Find where the given text appears and provide that cell's center as (X, Y) coordinate. 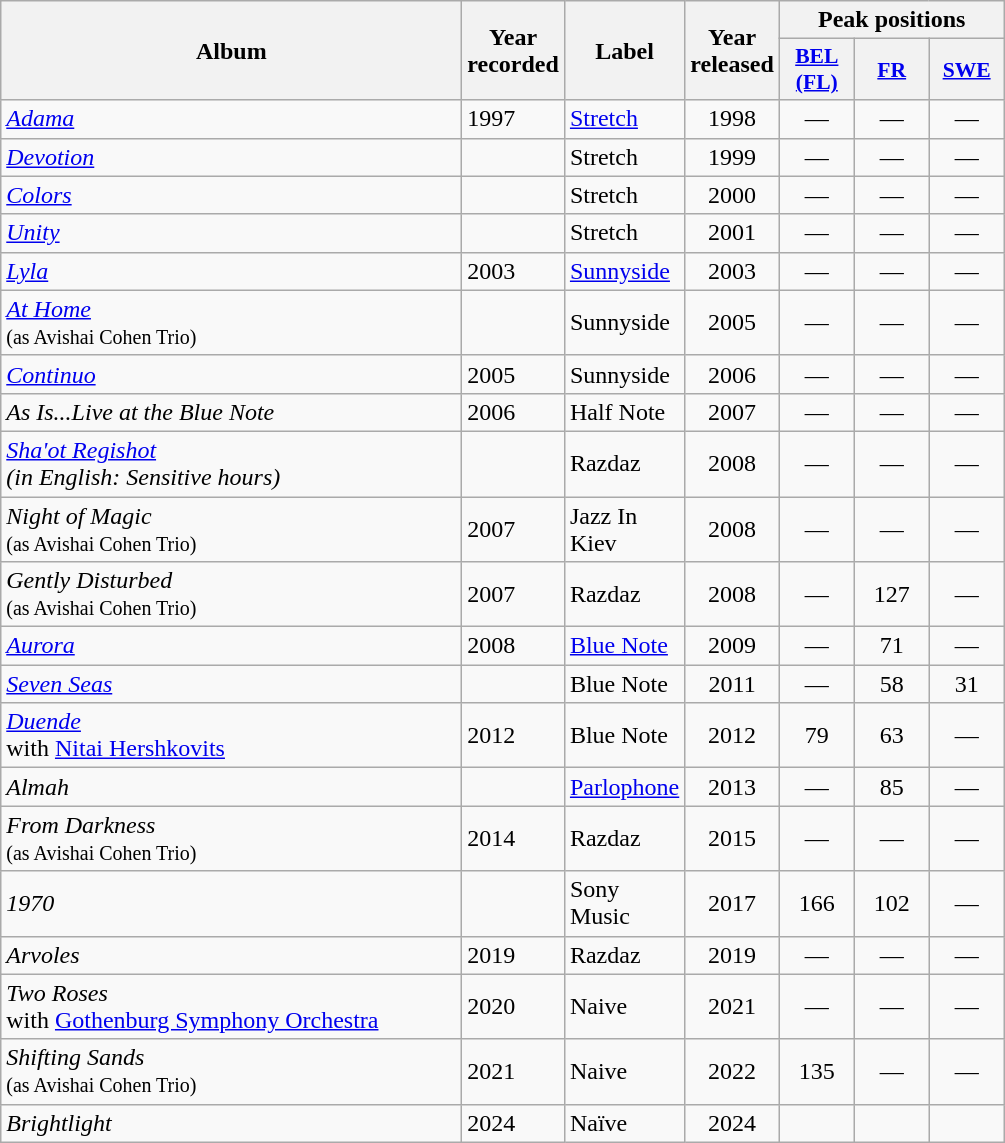
Arvoles (232, 955)
102 (892, 904)
Adama (232, 119)
85 (892, 787)
At Home(as Avishai Cohen Trio) (232, 322)
Two Roseswith Gothenburg Symphony Orchestra (232, 1006)
1970 (232, 904)
135 (816, 1072)
2014 (514, 838)
Aurora (232, 646)
2009 (732, 646)
2015 (732, 838)
2001 (732, 233)
Lyla (232, 271)
Half Note (624, 412)
79 (816, 736)
1997 (514, 119)
Night of Magic(as Avishai Cohen Trio) (232, 528)
Brightlight (232, 1123)
1998 (732, 119)
Almah (232, 787)
Album (232, 50)
Colors (232, 195)
1999 (732, 157)
2000 (732, 195)
Label (624, 50)
71 (892, 646)
Shifting Sands(as Avishai Cohen Trio) (232, 1072)
2022 (732, 1072)
2011 (732, 684)
Year released (732, 50)
Continuo (232, 374)
As Is...Live at the Blue Note (232, 412)
Sony Music (624, 904)
Naïve (624, 1123)
166 (816, 904)
Gently Disturbed(as Avishai Cohen Trio) (232, 594)
58 (892, 684)
127 (892, 594)
63 (892, 736)
31 (966, 684)
Sha'ot Regishot(in English: Sensitive hours) (232, 464)
Seven Seas (232, 684)
Duendewith Nitai Hershkovits (232, 736)
SWE (966, 70)
Devotion (232, 157)
2013 (732, 787)
FR (892, 70)
From Darkness(as Avishai Cohen Trio) (232, 838)
2017 (732, 904)
Unity (232, 233)
2020 (514, 1006)
Year recorded (514, 50)
BEL(FL) (816, 70)
Peak positions (892, 20)
Jazz In Kiev (624, 528)
Parlophone (624, 787)
